Search for the cell housing the specified text and yield its [x, y] center coordinate. 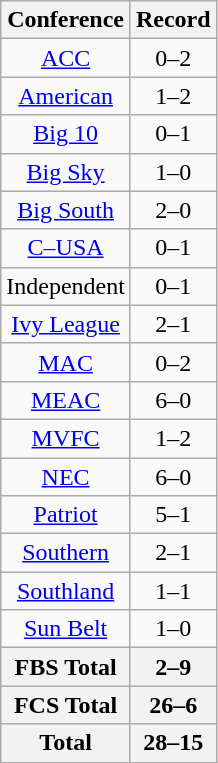
Patriot [66, 515]
Independent [66, 286]
Big 10 [66, 134]
American [66, 96]
MVFC [66, 438]
MAC [66, 362]
ACC [66, 58]
5–1 [173, 515]
FCS Total [66, 705]
Big Sky [66, 172]
MEAC [66, 400]
Sun Belt [66, 629]
Ivy League [66, 324]
FBS Total [66, 667]
2–9 [173, 667]
Total [66, 743]
Southland [66, 591]
2–0 [173, 210]
Record [173, 20]
Conference [66, 20]
26–6 [173, 705]
Big South [66, 210]
C–USA [66, 248]
Southern [66, 553]
28–15 [173, 743]
1–1 [173, 591]
NEC [66, 477]
